Extract the (x, y) coordinate from the center of the cell holding the provided text.  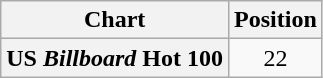
Chart (115, 20)
US Billboard Hot 100 (115, 58)
Position (276, 20)
22 (276, 58)
